Extract the [x, y] coordinate from the center of the cell holding the provided text.  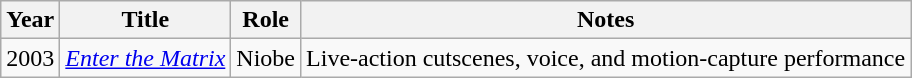
Niobe [266, 58]
Enter the Matrix [146, 58]
Title [146, 20]
Live-action cutscenes, voice, and motion-capture performance [606, 58]
Notes [606, 20]
2003 [30, 58]
Role [266, 20]
Year [30, 20]
